Return [x, y] of the center of cell containing provided text 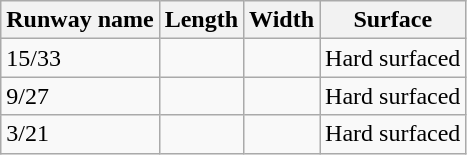
9/27 [80, 96]
Surface [393, 20]
Length [201, 20]
Runway name [80, 20]
Width [282, 20]
15/33 [80, 58]
3/21 [80, 134]
